Output the [x, y] coordinate of the center of the cell containing the given text.  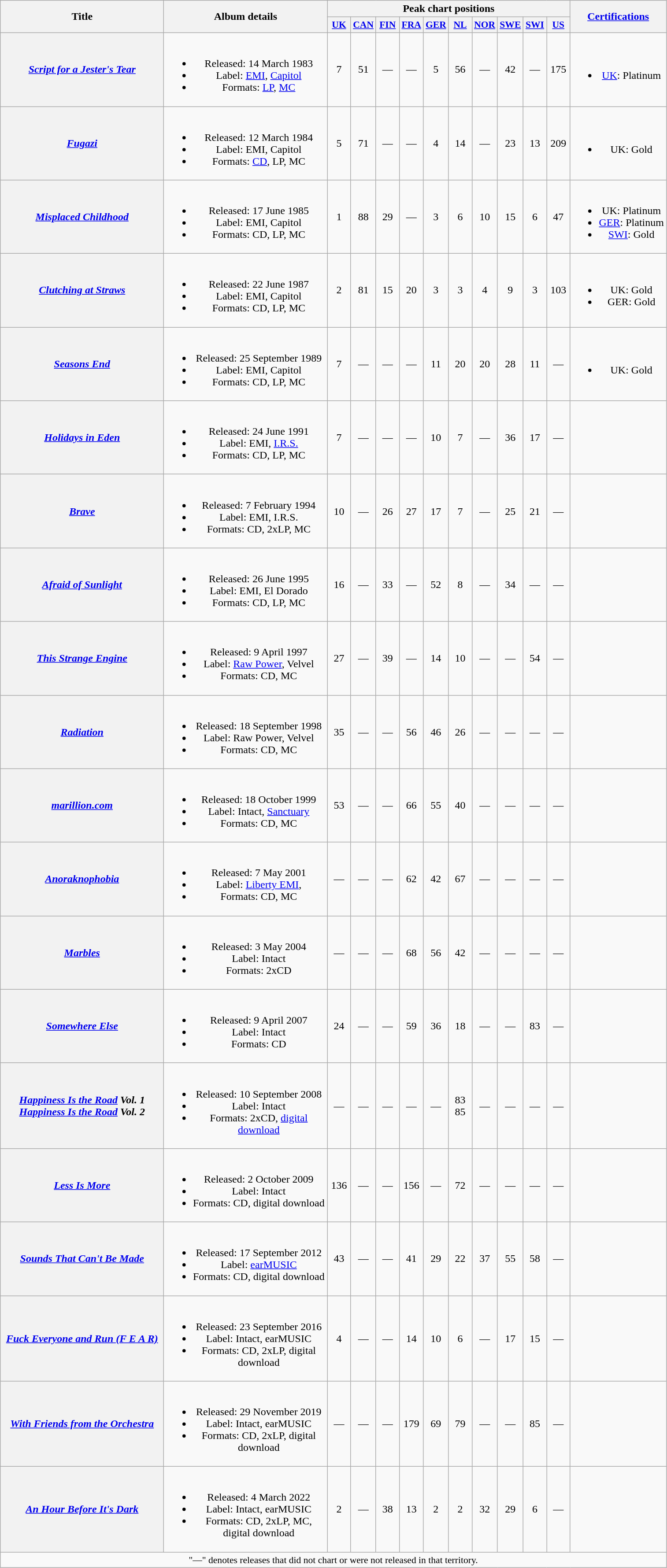
Released: 24 June 1991Label: EMI, I.R.S.Formats: CD, LP, MC [246, 438]
An Hour Before It's Dark [82, 1509]
62 [411, 879]
Fuck Everyone and Run (F E A R) [82, 1339]
24 [339, 1026]
Released: 2 October 2009Label: IntactFormats: CD, digital download [246, 1185]
67 [460, 879]
53 [339, 805]
FIN [388, 25]
52 [436, 585]
41 [411, 1259]
Released: 29 November 2019Label: Intact, earMUSICFormats: CD, 2xLP, digital download [246, 1424]
81 [363, 291]
40 [460, 805]
156 [411, 1185]
Afraid of Sunlight [82, 585]
Released: 18 September 1998Label: Raw Power, VelvelFormats: CD, MC [246, 732]
46 [436, 732]
72 [460, 1185]
16 [339, 585]
136 [339, 1185]
Anoraknophobia [82, 879]
Released: 14 March 1983Label: EMI, CapitolFormats: LP, MC [246, 70]
Released: 23 September 2016Label: Intact, earMUSICFormats: CD, 2xLP, digital download [246, 1339]
UK [339, 25]
Released: 18 October 1999Label: Intact, SanctuaryFormats: CD, MC [246, 805]
Less Is More [82, 1185]
59 [411, 1026]
Album details [246, 17]
Released: 7 May 2001Label: Liberty EMI,Formats: CD, MC [246, 879]
79 [460, 1424]
Marbles [82, 952]
Radiation [82, 732]
NL [460, 25]
UK: PlatinumGER: PlatinumSWI: Gold [618, 217]
Brave [82, 511]
8385 [460, 1106]
Released: 4 March 2022Label: Intact, earMUSICFormats: CD, 2xLP, MC, digital download [246, 1509]
9 [510, 291]
54 [535, 658]
25 [510, 511]
88 [363, 217]
Released: 17 June 1985Label: EMI, CapitolFormats: CD, LP, MC [246, 217]
209 [559, 144]
SWE [510, 25]
UK: Platinum [618, 70]
Released: 9 April 2007Label: IntactFormats: CD [246, 1026]
CAN [363, 25]
Released: 17 September 2012Label: earMUSICFormats: CD, digital download [246, 1259]
43 [339, 1259]
66 [411, 805]
58 [535, 1259]
37 [485, 1259]
8 [460, 585]
103 [559, 291]
35 [339, 732]
175 [559, 70]
NOR [485, 25]
SWI [535, 25]
Released: 10 September 2008Label: IntactFormats: 2xCD, digital download [246, 1106]
69 [436, 1424]
47 [559, 217]
FRA [411, 25]
GER [436, 25]
Released: 3 May 2004Label: IntactFormats: 2xCD [246, 952]
23 [510, 144]
71 [363, 144]
Title [82, 17]
28 [510, 364]
Happiness Is the Road Vol. 1Happiness Is the Road Vol. 2 [82, 1106]
34 [510, 585]
Clutching at Straws [82, 291]
marillion.com [82, 805]
This Strange Engine [82, 658]
32 [485, 1509]
US [559, 25]
68 [411, 952]
Sounds That Can't Be Made [82, 1259]
83 [535, 1026]
1 [339, 217]
UK: GoldGER: Gold [618, 291]
Fugazi [82, 144]
Released: 26 June 1995Label: EMI, El DoradoFormats: CD, LP, MC [246, 585]
Peak chart positions [448, 9]
Seasons End [82, 364]
38 [388, 1509]
With Friends from the Orchestra [82, 1424]
Script for a Jester's Tear [82, 70]
22 [460, 1259]
39 [388, 658]
Certifications [618, 17]
Misplaced Childhood [82, 217]
18 [460, 1026]
Released: 25 September 1989Label: EMI, CapitolFormats: CD, LP, MC [246, 364]
Released: 7 February 1994Label: EMI, I.R.S.Formats: CD, 2xLP, MC [246, 511]
179 [411, 1424]
51 [363, 70]
Holidays in Eden [82, 438]
33 [388, 585]
Released: 9 April 1997Label: Raw Power, VelvelFormats: CD, MC [246, 658]
21 [535, 511]
85 [535, 1424]
"—" denotes releases that did not chart or were not released in that territory. [333, 1560]
Released: 22 June 1987Label: EMI, CapitolFormats: CD, LP, MC [246, 291]
Released: 12 March 1984Label: EMI, CapitolFormats: CD, LP, MC [246, 144]
Somewhere Else [82, 1026]
